Extract the [X, Y] coordinate from the center of the cell holding the provided text.  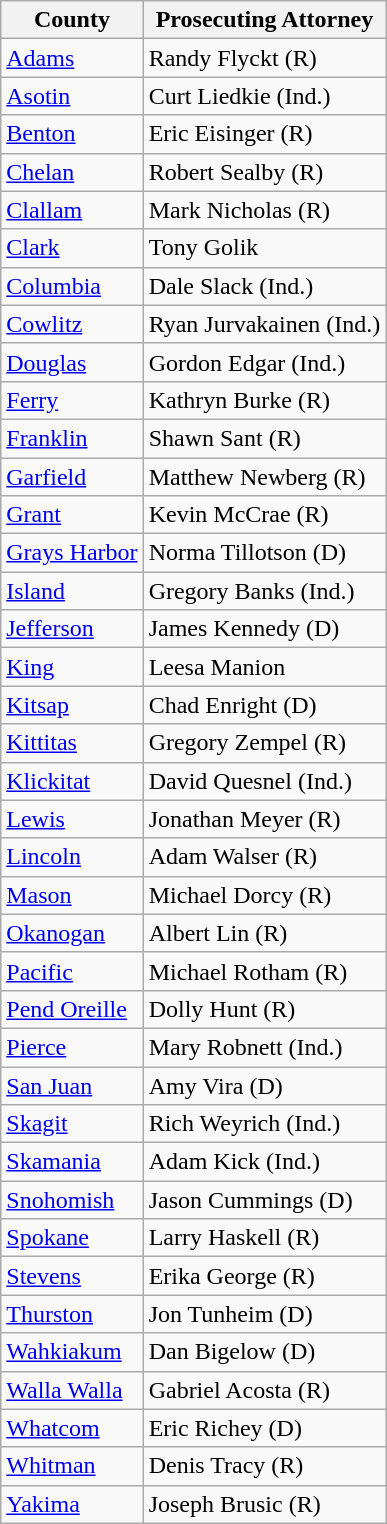
Eric Richey (D) [264, 1428]
Randy Flyckt (R) [264, 58]
Whitman [72, 1466]
Lewis [72, 819]
Whatcom [72, 1428]
Pend Oreille [72, 1009]
Mason [72, 895]
Dolly Hunt (R) [264, 1009]
Columbia [72, 286]
Clark [72, 248]
Clallam [72, 210]
Thurston [72, 1314]
Grays Harbor [72, 553]
Gregory Zempel (R) [264, 743]
Island [72, 591]
Benton [72, 134]
Lincoln [72, 857]
Michael Dorcy (R) [264, 895]
Leesa Manion [264, 667]
Matthew Newberg (R) [264, 477]
Curt Liedkie (Ind.) [264, 96]
Dan Bigelow (D) [264, 1352]
Skamania [72, 1162]
Larry Haskell (R) [264, 1238]
Kittitas [72, 743]
James Kennedy (D) [264, 629]
Kitsap [72, 705]
Garfield [72, 477]
Kevin McCrae (R) [264, 515]
Tony Golik [264, 248]
Jefferson [72, 629]
Adam Walser (R) [264, 857]
Robert Sealby (R) [264, 172]
Eric Eisinger (R) [264, 134]
Norma Tillotson (D) [264, 553]
Gabriel Acosta (R) [264, 1390]
Prosecuting Attorney [264, 20]
Chad Enright (D) [264, 705]
King [72, 667]
Pierce [72, 1047]
Mark Nicholas (R) [264, 210]
Grant [72, 515]
Chelan [72, 172]
Jonathan Meyer (R) [264, 819]
County [72, 20]
David Quesnel (Ind.) [264, 781]
San Juan [72, 1085]
Rich Weyrich (Ind.) [264, 1124]
Jason Cummings (D) [264, 1200]
Yakima [72, 1504]
Asotin [72, 96]
Pacific [72, 971]
Cowlitz [72, 324]
Mary Robnett (Ind.) [264, 1047]
Adam Kick (Ind.) [264, 1162]
Okanogan [72, 933]
Stevens [72, 1276]
Spokane [72, 1238]
Franklin [72, 438]
Skagit [72, 1124]
Kathryn Burke (R) [264, 400]
Snohomish [72, 1200]
Ferry [72, 400]
Gregory Banks (Ind.) [264, 591]
Erika George (R) [264, 1276]
Albert Lin (R) [264, 933]
Denis Tracy (R) [264, 1466]
Ryan Jurvakainen (Ind.) [264, 324]
Wahkiakum [72, 1352]
Amy Vira (D) [264, 1085]
Gordon Edgar (Ind.) [264, 362]
Michael Rotham (R) [264, 971]
Joseph Brusic (R) [264, 1504]
Douglas [72, 362]
Adams [72, 58]
Klickitat [72, 781]
Jon Tunheim (D) [264, 1314]
Dale Slack (Ind.) [264, 286]
Shawn Sant (R) [264, 438]
Walla Walla [72, 1390]
